Capture the cell that displays the provided text and extract its [X, Y] central coordinate. 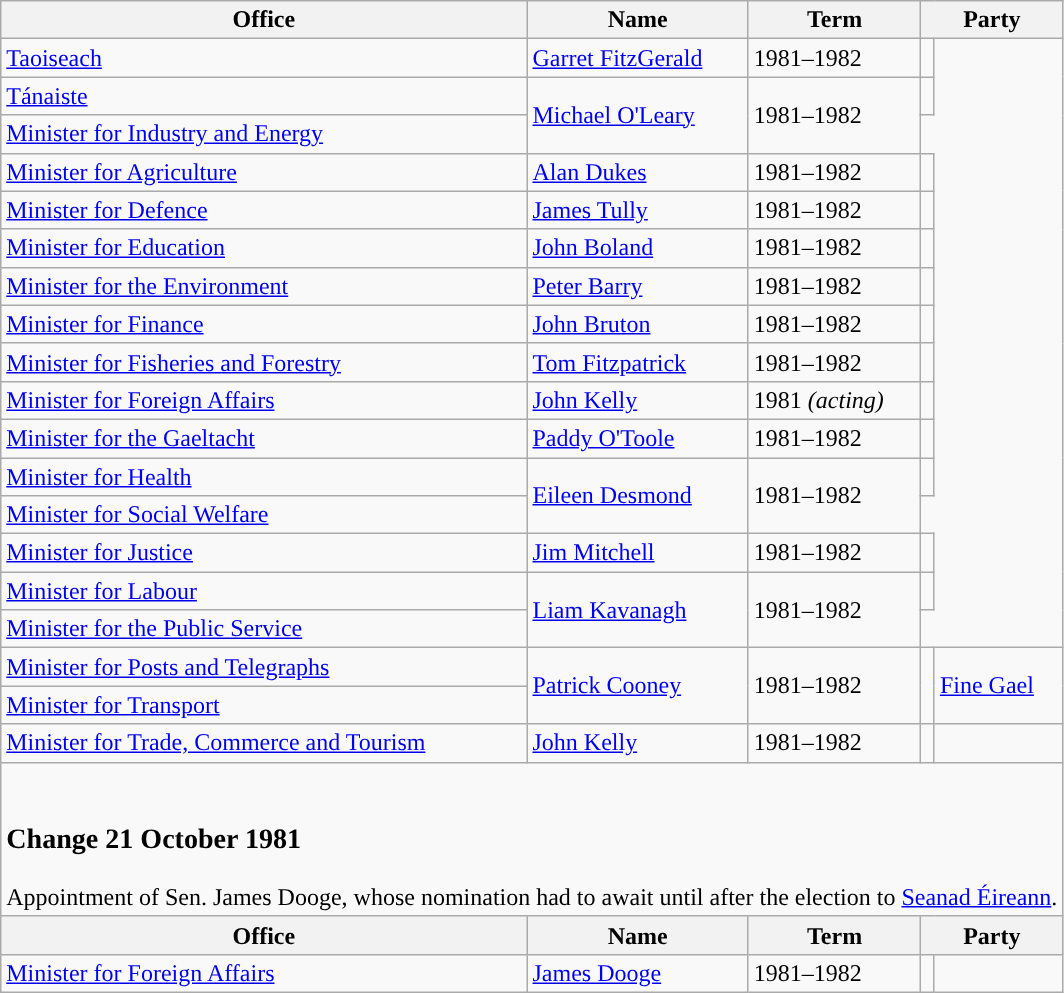
Patrick Cooney [638, 686]
Minister for Trade, Commerce and Tourism [264, 743]
Michael O'Leary [638, 115]
Garret FitzGerald [638, 58]
John Bruton [638, 324]
Minister for Labour [264, 591]
Minister for Industry and Energy [264, 134]
Peter Barry [638, 286]
Minister for the Environment [264, 286]
Tánaiste [264, 96]
Eileen Desmond [638, 496]
Change 21 October 1981Appointment of Sen. James Dooge, whose nomination had to await until after the election to Seanad Éireann. [532, 839]
James Dooge [638, 973]
Jim Mitchell [638, 553]
Minister for Finance [264, 324]
Fine Gael [998, 686]
Minister for Education [264, 248]
Liam Kavanagh [638, 610]
Paddy O'Toole [638, 438]
John Boland [638, 248]
Alan Dukes [638, 172]
Minister for Defence [264, 210]
Minister for the Public Service [264, 629]
Minister for Justice [264, 553]
Minister for Fisheries and Forestry [264, 362]
Minister for Agriculture [264, 172]
Tom Fitzpatrick [638, 362]
Minister for Health [264, 477]
James Tully [638, 210]
Minister for Transport [264, 705]
Minister for Social Welfare [264, 515]
1981 (acting) [834, 400]
Minister for Posts and Telegraphs [264, 667]
Taoiseach [264, 58]
Minister for the Gaeltacht [264, 438]
